Detect which cell encompasses the target text, then output its [X, Y] center coordinate. 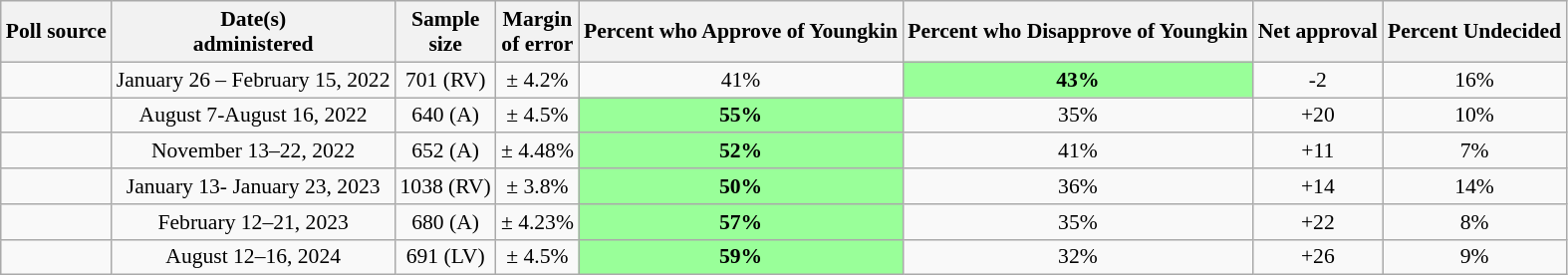
+26 [1318, 257]
680 (A) [444, 222]
Percent who Disapprove of Youngkin [1078, 32]
52% [741, 151]
August 12–16, 2024 [253, 257]
± 3.8% [538, 186]
59% [741, 257]
43% [1078, 80]
701 (RV) [444, 80]
+22 [1318, 222]
-2 [1318, 80]
Date(s)administered [253, 32]
January 13- January 23, 2023 [253, 186]
50% [741, 186]
36% [1078, 186]
7% [1474, 151]
+20 [1318, 116]
652 (A) [444, 151]
Marginof error [538, 32]
January 26 – February 15, 2022 [253, 80]
Net approval [1318, 32]
November 13–22, 2022 [253, 151]
9% [1474, 257]
+14 [1318, 186]
± 4.48% [538, 151]
+11 [1318, 151]
55% [741, 116]
Samplesize [444, 32]
Percent Undecided [1474, 32]
Percent who Approve of Youngkin [741, 32]
691 (LV) [444, 257]
10% [1474, 116]
14% [1474, 186]
± 4.23% [538, 222]
Poll source [56, 32]
August 7-August 16, 2022 [253, 116]
± 4.2% [538, 80]
1038 (RV) [444, 186]
640 (A) [444, 116]
February 12–21, 2023 [253, 222]
57% [741, 222]
32% [1078, 257]
8% [1474, 222]
16% [1474, 80]
